Provide the (X, Y) coordinate of the cell's center where the given text is located.  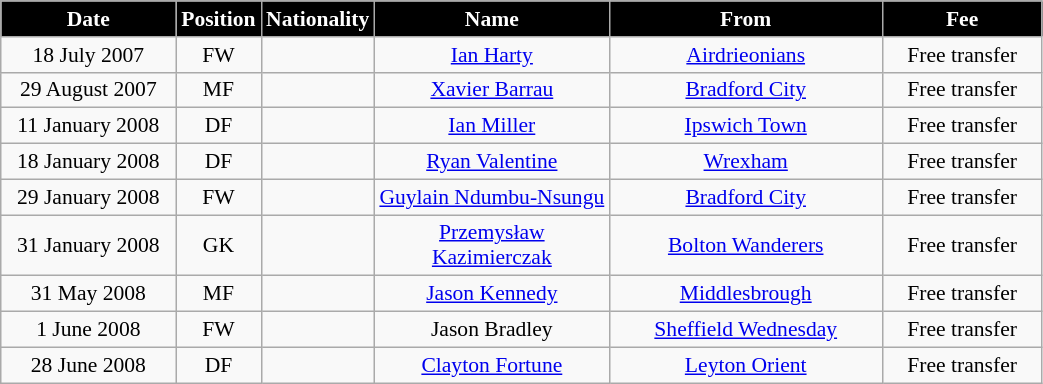
Xavier Barrau (492, 90)
Airdrieonians (746, 55)
Ian Harty (492, 55)
18 July 2007 (88, 55)
Position (218, 19)
29 August 2007 (88, 90)
Ipswich Town (746, 126)
Fee (962, 19)
31 January 2008 (88, 246)
29 January 2008 (88, 197)
Jason Kennedy (492, 294)
Wrexham (746, 162)
Clayton Fortune (492, 365)
31 May 2008 (88, 294)
From (746, 19)
Jason Bradley (492, 330)
Leyton Orient (746, 365)
Sheffield Wednesday (746, 330)
18 January 2008 (88, 162)
Bolton Wanderers (746, 246)
GK (218, 246)
Ian Miller (492, 126)
Date (88, 19)
28 June 2008 (88, 365)
Nationality (318, 19)
Guylain Ndumbu-Nsungu (492, 197)
1 June 2008 (88, 330)
Ryan Valentine (492, 162)
11 January 2008 (88, 126)
Middlesbrough (746, 294)
Przemysław Kazimierczak (492, 246)
Name (492, 19)
